Output the (x, y) coordinate of the center of the cell containing the given text.  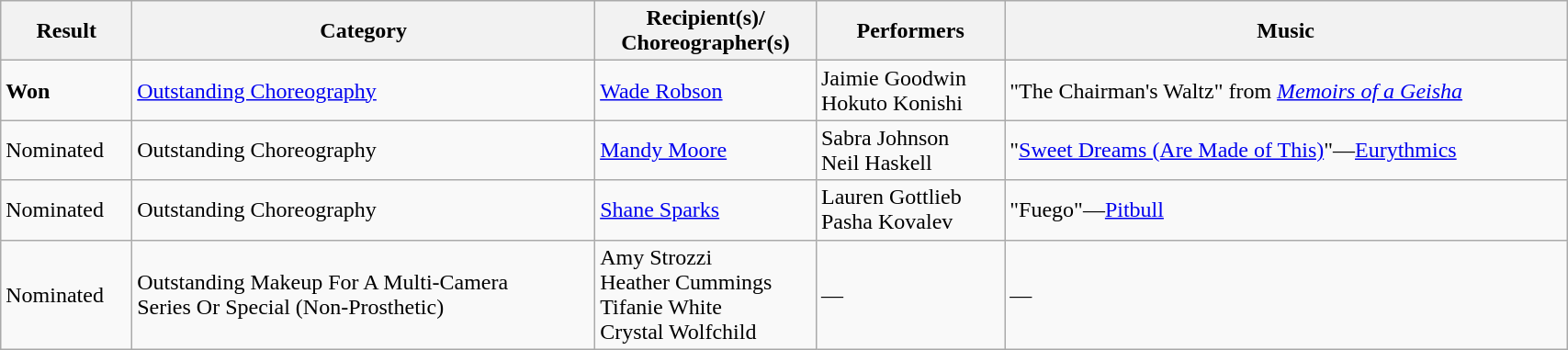
Outstanding Makeup For A Multi-CameraSeries Or Special (Non-Prosthetic) (364, 294)
Jaimie GoodwinHokuto Konishi (909, 90)
Lauren GottliebPasha Kovalev (909, 209)
"Sweet Dreams (Are Made of This)"—Eurythmics (1286, 151)
Recipient(s)/Choreographer(s) (705, 31)
Music (1286, 31)
Won (66, 90)
Mandy Moore (705, 151)
Sabra JohnsonNeil Haskell (909, 151)
"Fuego"—Pitbull (1286, 209)
Wade Robson (705, 90)
Category (364, 31)
Shane Sparks (705, 209)
Performers (909, 31)
"The Chairman's Waltz" from Memoirs of a Geisha (1286, 90)
Result (66, 31)
Amy StrozziHeather CummingsTifanie WhiteCrystal Wolfchild (705, 294)
